Pinpoint the cell where the given text exists, returning its [X, Y] midpoint coordinate. 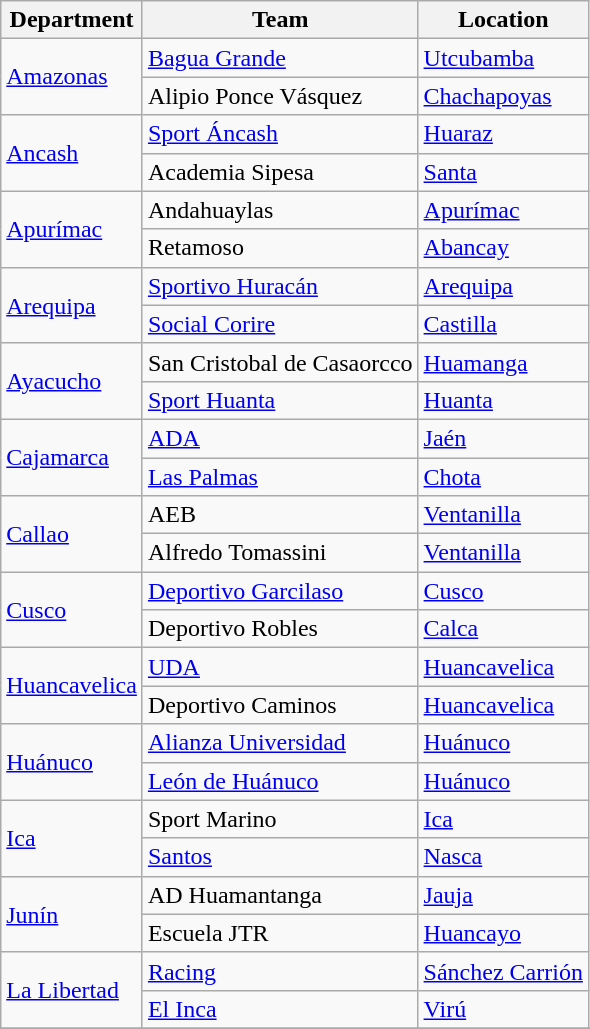
AD Huamantanga [280, 895]
Andahuaylas [280, 210]
León de Huánuco [280, 781]
Virú [503, 1009]
Retamoso [280, 248]
Sportivo Huracán [280, 286]
Junín [72, 914]
Racing [280, 971]
Ayacucho [72, 381]
El Inca [280, 1009]
Sport Áncash [280, 134]
Deportivo Robles [280, 629]
Department [72, 20]
Jaén [503, 438]
San Cristobal de Casaorcco [280, 362]
AEB [280, 515]
Ancash [72, 153]
UDA [280, 667]
Huamanga [503, 362]
Las Palmas [280, 477]
Castilla [503, 324]
Chota [503, 477]
Sport Huanta [280, 400]
Escuela JTR [280, 933]
Abancay [503, 248]
Alfredo Tomassini [280, 553]
Huanta [503, 400]
Bagua Grande [280, 58]
Alipio Ponce Vásquez [280, 96]
Deportivo Garcilaso [280, 591]
Utcubamba [503, 58]
Huancayo [503, 933]
Santa [503, 172]
Jauja [503, 895]
Alianza Universidad [280, 743]
Cajamarca [72, 457]
Deportivo Caminos [280, 705]
ADA [280, 438]
Nasca [503, 857]
Social Corire [280, 324]
Academia Sipesa [280, 172]
Santos [280, 857]
Team [280, 20]
Amazonas [72, 77]
Sport Marino [280, 819]
La Libertad [72, 990]
Calca [503, 629]
Sánchez Carrión [503, 971]
Callao [72, 534]
Chachapoyas [503, 96]
Huaraz [503, 134]
Location [503, 20]
